Capture the cell that displays the provided text and extract its [x, y] central coordinate. 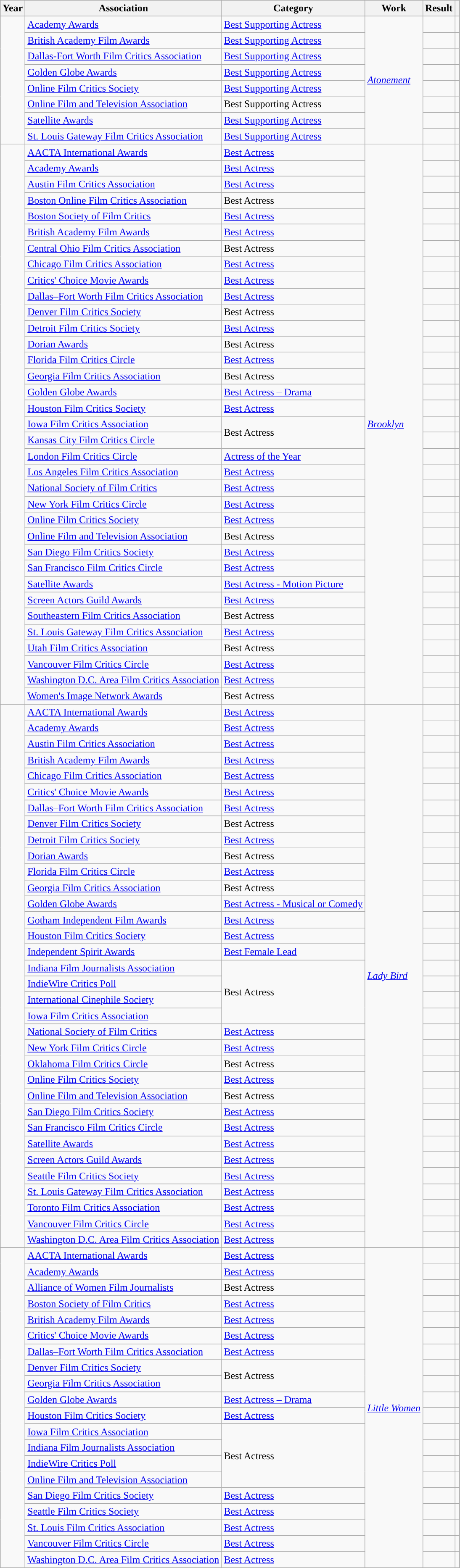
Dallas-Fort Worth Film Critics Association [124, 56]
International Cinephile Society [124, 1000]
Atonement [394, 80]
Brooklyn [394, 424]
Category [293, 8]
Toronto Film Critics Association [124, 1208]
Result [439, 8]
Little Women [394, 1408]
Kansas City Film Critics Circle [124, 440]
Oklahoma Film Critics Circle [124, 1064]
Los Angeles Film Critics Association [124, 472]
Best Actress - Musical or Comedy [293, 904]
Association [124, 8]
Women's Image Network Awards [124, 696]
Lady Bird [394, 976]
Boston Online Film Critics Association [124, 200]
Central Ohio Film Critics Association [124, 248]
London Film Critics Circle [124, 456]
Actress of the Year [293, 456]
Best Female Lead [293, 952]
Utah Film Critics Association [124, 648]
Year [13, 8]
Southeastern Film Critics Association [124, 616]
Best Actress - Motion Picture [293, 584]
St. Louis Film Critics Association [124, 1528]
Independent Spirit Awards [124, 952]
Gotham Independent Film Awards [124, 920]
Work [394, 8]
Alliance of Women Film Journalists [124, 1288]
